For the text-containing cell, return its midpoint in [x, y] coordinate format. 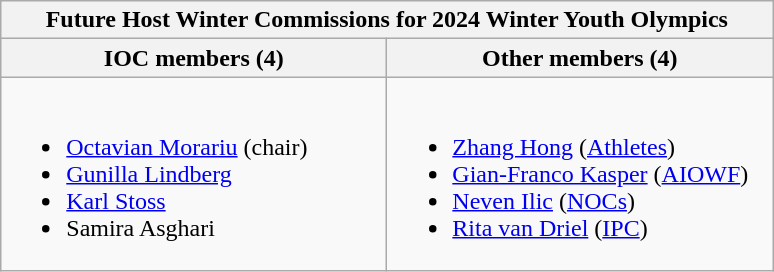
Other members (4) [580, 58]
Zhang Hong (Athletes) Gian-Franco Kasper (AIOWF) Neven Ilic (NOCs) Rita van Driel (IPC) [580, 174]
Octavian Morariu (chair) Gunilla Lindberg Karl Stoss Samira Asghari [194, 174]
Future Host Winter Commissions for 2024 Winter Youth Olympics [387, 20]
IOC members (4) [194, 58]
